Provide the [X, Y] coordinate of the cell's center where the given text is located.  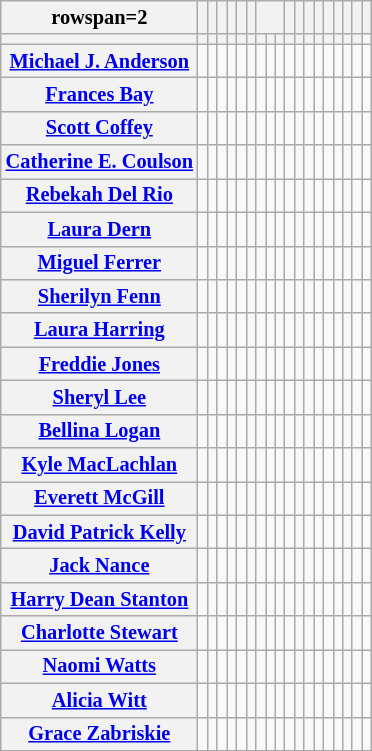
Grace Zabriskie [100, 734]
Bellina Logan [100, 431]
Harry Dean Stanton [100, 599]
rowspan=2 [100, 17]
Sheryl Lee [100, 397]
Kyle MacLachlan [100, 465]
Catherine E. Coulson [100, 162]
Frances Bay [100, 94]
Jack Nance [100, 565]
Laura Harring [100, 330]
Naomi Watts [100, 666]
Everett McGill [100, 498]
Alicia Witt [100, 700]
Michael J. Anderson [100, 61]
Scott Coffey [100, 128]
Freddie Jones [100, 364]
Miguel Ferrer [100, 263]
David Patrick Kelly [100, 532]
Laura Dern [100, 229]
Charlotte Stewart [100, 633]
Sherilyn Fenn [100, 296]
Rebekah Del Rio [100, 195]
